Provide the (X, Y) coordinate of the cell's center where the given text is located.  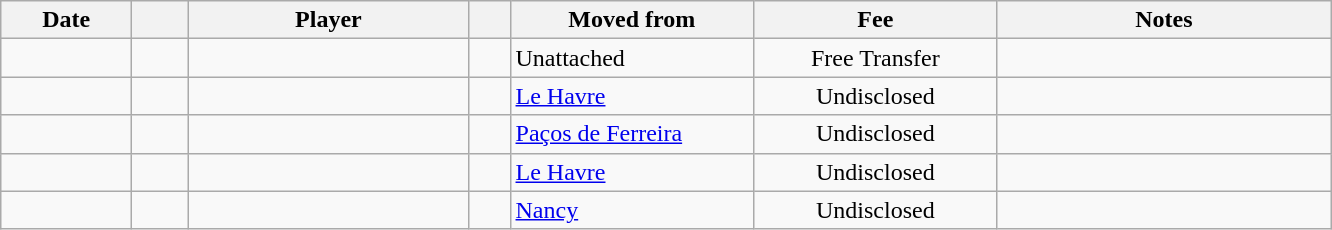
Unattached (632, 58)
Date (66, 20)
Moved from (632, 20)
Nancy (632, 210)
Free Transfer (876, 58)
Fee (876, 20)
Player (328, 20)
Notes (1164, 20)
Paços de Ferreira (632, 134)
